Determine the [X, Y] coordinate at the center of the cell enclosing the given text.  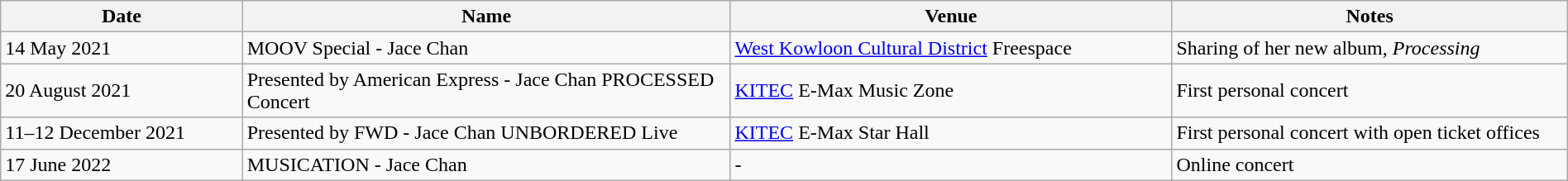
11–12 December 2021 [122, 133]
20 August 2021 [122, 91]
First personal concert [1370, 91]
Sharing of her new album, Processing [1370, 48]
- [951, 164]
Venue [951, 17]
KITEC E-Max Music Zone [951, 91]
Date [122, 17]
Presented by FWD - Jace Chan UNBORDERED Live [486, 133]
Notes [1370, 17]
17 June 2022 [122, 164]
14 May 2021 [122, 48]
MUSICATION - Jace Chan [486, 164]
Presented by American Express - Jace Chan PROCESSED Concert [486, 91]
West Kowloon Cultural District Freespace [951, 48]
MOOV Special - Jace Chan [486, 48]
First personal concert with open ticket offices [1370, 133]
KITEC E-Max Star Hall [951, 133]
Online concert [1370, 164]
Name [486, 17]
